Determine the [X, Y] coordinate at the center of the cell enclosing the given text.  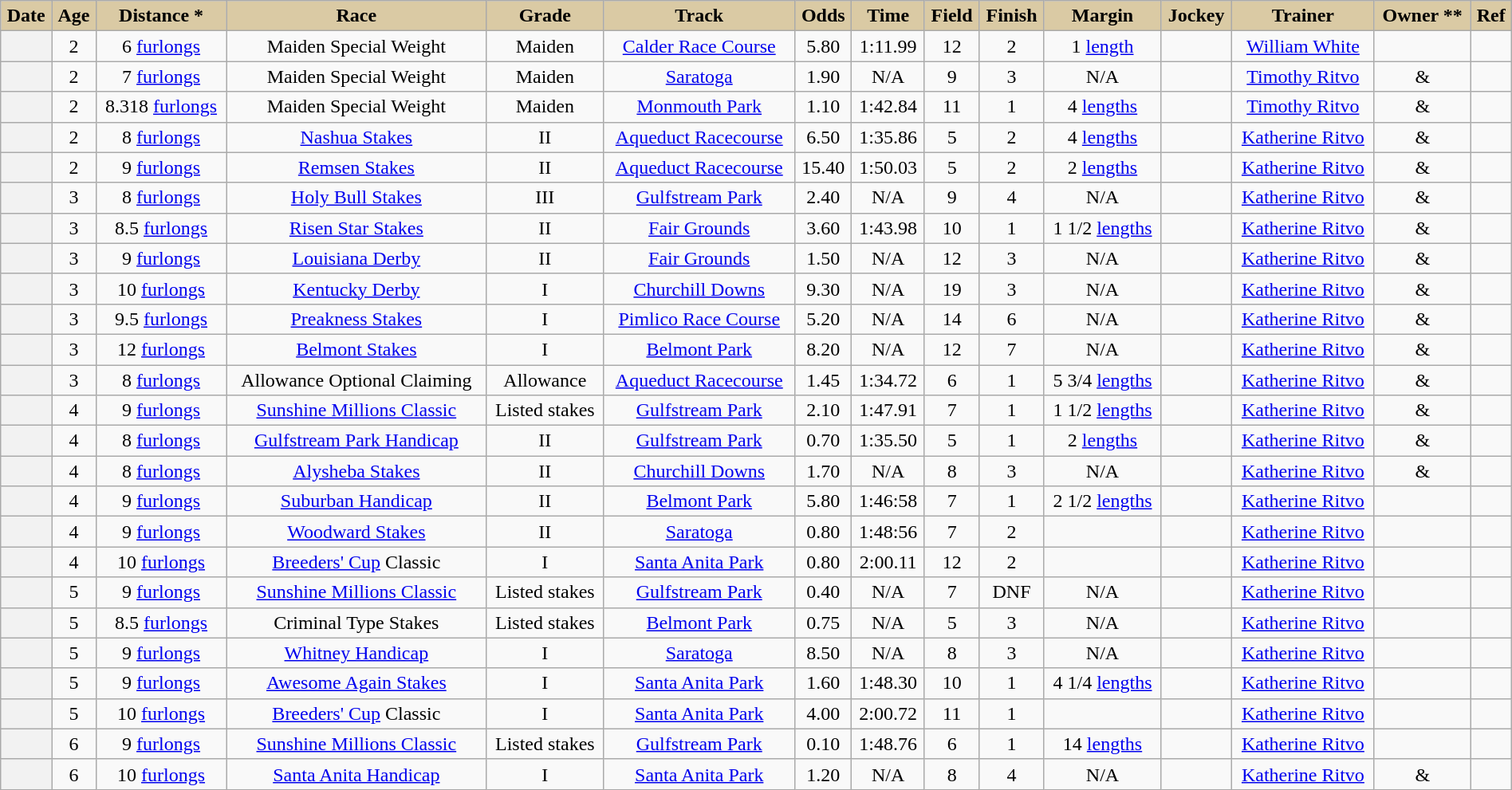
Kentucky Derby [356, 289]
1.10 [823, 107]
1.45 [823, 380]
5 3/4 lengths [1102, 380]
Distance * [161, 16]
Alysheba Stakes [356, 471]
1.70 [823, 471]
9.5 furlongs [161, 319]
1:48.30 [888, 683]
Time [888, 16]
14 [951, 319]
Holy Bull Stakes [356, 198]
Finish [1011, 16]
Allowance [545, 380]
1:48.76 [888, 744]
9.30 [823, 289]
Remsen Stakes [356, 167]
1:35.86 [888, 137]
7 furlongs [161, 77]
1.90 [823, 77]
8.20 [823, 349]
Margin [1102, 16]
12 furlongs [161, 349]
William White [1303, 46]
Monmouth Park [699, 107]
0.40 [823, 592]
Date [26, 16]
1:48:56 [888, 532]
Gulfstream Park Handicap [356, 441]
1:46:58 [888, 501]
Woodward Stakes [356, 532]
Field [951, 16]
Criminal Type Stakes [356, 623]
1:35.50 [888, 441]
8.318 furlongs [161, 107]
III [545, 198]
Preakness Stakes [356, 319]
Calder Race Course [699, 46]
Allowance Optional Claiming [356, 380]
6.50 [823, 137]
Odds [823, 16]
4.00 [823, 713]
1:11.99 [888, 46]
2:00.72 [888, 713]
1:47.91 [888, 411]
Belmont Stakes [356, 349]
2.40 [823, 198]
1:42.84 [888, 107]
1:50.03 [888, 167]
Risen Star Stakes [356, 228]
Pimlico Race Course [699, 319]
14 lengths [1102, 744]
Whitney Handicap [356, 653]
2.10 [823, 411]
DNF [1011, 592]
Nashua Stakes [356, 137]
Awesome Again Stakes [356, 683]
Trainer [1303, 16]
1.60 [823, 683]
Santa Anita Handicap [356, 774]
5.20 [823, 319]
15.40 [823, 167]
Grade [545, 16]
Suburban Handicap [356, 501]
Age [73, 16]
1.50 [823, 258]
Jockey [1196, 16]
Track [699, 16]
4 1/4 lengths [1102, 683]
Race [356, 16]
1:43.98 [888, 228]
Ref [1491, 16]
Louisiana Derby [356, 258]
Owner ** [1423, 16]
3.60 [823, 228]
2:00.11 [888, 562]
2 1/2 lengths [1102, 501]
0.75 [823, 623]
1.20 [823, 774]
8.50 [823, 653]
19 [951, 289]
0.10 [823, 744]
6 furlongs [161, 46]
0.70 [823, 441]
1:34.72 [888, 380]
1 length [1102, 46]
